Determine the (x, y) coordinate at the center of the cell enclosing the given text.  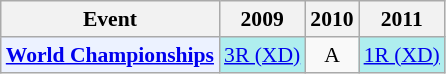
2009 (262, 19)
2010 (332, 19)
Event (110, 19)
1R (XD) (402, 55)
3R (XD) (262, 55)
World Championships (110, 55)
A (332, 55)
2011 (402, 19)
